Capture the cell that displays the provided text and extract its [X, Y] central coordinate. 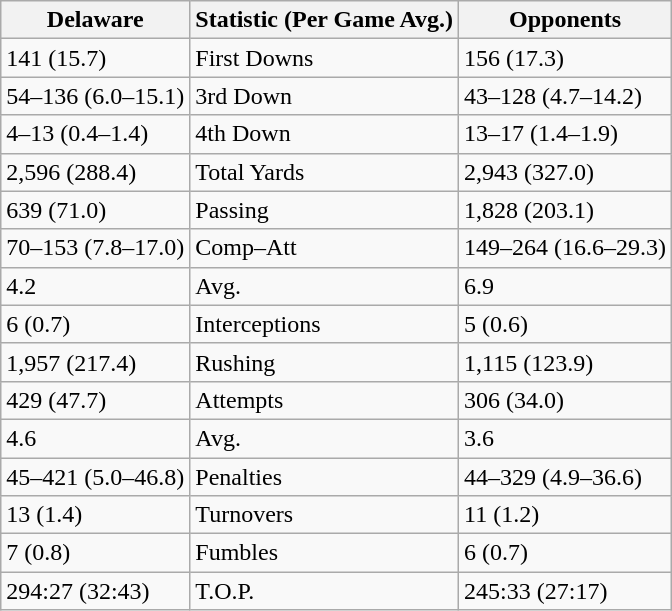
Opponents [566, 20]
Delaware [96, 20]
First Downs [324, 58]
156 (17.3) [566, 58]
306 (34.0) [566, 400]
43–128 (4.7–14.2) [566, 96]
Penalties [324, 477]
5 (0.6) [566, 324]
Total Yards [324, 172]
2,596 (288.4) [96, 172]
1,828 (203.1) [566, 210]
Fumbles [324, 553]
7 (0.8) [96, 553]
149–264 (16.6–29.3) [566, 248]
4.2 [96, 286]
70–153 (7.8–17.0) [96, 248]
Rushing [324, 362]
1,957 (217.4) [96, 362]
4.6 [96, 438]
4th Down [324, 134]
2,943 (327.0) [566, 172]
11 (1.2) [566, 515]
54–136 (6.0–15.1) [96, 96]
Turnovers [324, 515]
Statistic (Per Game Avg.) [324, 20]
245:33 (27:17) [566, 591]
13 (1.4) [96, 515]
6.9 [566, 286]
Passing [324, 210]
3.6 [566, 438]
Interceptions [324, 324]
Comp–Att [324, 248]
13–17 (1.4–1.9) [566, 134]
1,115 (123.9) [566, 362]
45–421 (5.0–46.8) [96, 477]
3rd Down [324, 96]
T.O.P. [324, 591]
4–13 (0.4–1.4) [96, 134]
639 (71.0) [96, 210]
141 (15.7) [96, 58]
44–329 (4.9–36.6) [566, 477]
Attempts [324, 400]
294:27 (32:43) [96, 591]
429 (47.7) [96, 400]
